Return (X, Y) of the center of cell containing provided text 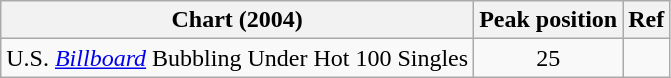
Ref (646, 20)
Peak position (548, 20)
U.S. Billboard Bubbling Under Hot 100 Singles (238, 58)
25 (548, 58)
Chart (2004) (238, 20)
